Return [x, y] of the center of cell containing provided text 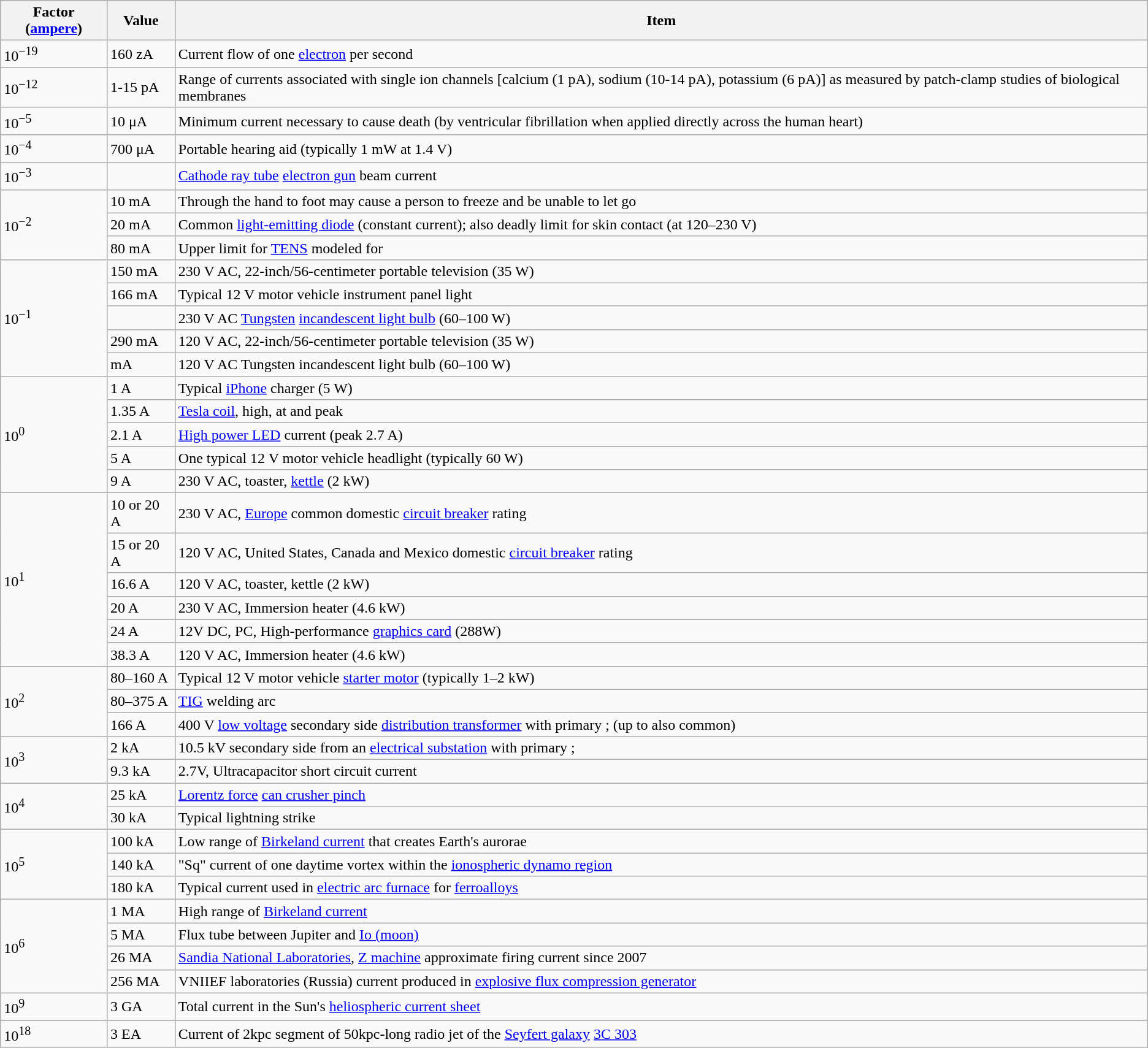
290 mA [141, 341]
5 MA [141, 935]
15 or 20 A [141, 553]
Portable hearing aid (typically 1 mW at 1.4 V) [661, 148]
High range of Birkeland current [661, 911]
TIG welding arc [661, 701]
10−19 [54, 54]
Current of 2kpc segment of 50kpc-long radio jet of the Seyfert galaxy 3C 303 [661, 1034]
1018 [54, 1034]
10−4 [54, 148]
80 mA [141, 248]
One typical 12 V motor vehicle headlight (typically 60 W) [661, 458]
102 [54, 701]
25 kA [141, 795]
230 V AC, Immersion heater (4.6 kW) [661, 608]
80–160 A [141, 678]
103 [54, 759]
VNIIEF laboratories (Russia) current produced in explosive flux compression generator [661, 981]
10 μA [141, 121]
High power LED current (peak 2.7 A) [661, 435]
700 μA [141, 148]
Item [661, 21]
10.5 kV secondary side from an electrical substation with primary ; [661, 748]
10 or 20 A [141, 513]
5 A [141, 458]
Current flow of one electron per second [661, 54]
Cathode ray tube electron gun beam current [661, 177]
1.35 A [141, 411]
10−12 [54, 87]
105 [54, 865]
9.3 kA [141, 771]
Common light-emitting diode (constant current); also deadly limit for skin contact (at 120–230 V) [661, 224]
104 [54, 806]
10−5 [54, 121]
160 zA [141, 54]
Value [141, 21]
Typical lightning strike [661, 818]
230 V AC, Europe common domestic circuit breaker rating [661, 513]
101 [54, 579]
1-15 pA [141, 87]
Total current in the Sun's heliospheric current sheet [661, 1007]
Factor (ampere) [54, 21]
120 V AC, United States, Canada and Mexico domestic circuit breaker rating [661, 553]
120 V AC, 22-inch/56-centimeter portable television (35 W) [661, 341]
Upper limit for TENS modeled for [661, 248]
24 A [141, 631]
166 mA [141, 294]
150 mA [141, 271]
20 mA [141, 224]
256 MA [141, 981]
1 MA [141, 911]
12V DC, PC, High-performance graphics card (288W) [661, 631]
Flux tube between Jupiter and Io (moon) [661, 935]
230 V AC, toaster, kettle (2 kW) [661, 481]
180 kA [141, 888]
10 mA [141, 201]
26 MA [141, 958]
20 A [141, 608]
Low range of Birkeland current that creates Earth's aurorae [661, 841]
120 V AC, toaster, kettle (2 kW) [661, 584]
mA [141, 365]
230 V AC Tungsten incandescent light bulb (60–100 W) [661, 318]
400 V low voltage secondary side distribution transformer with primary ; (up to also common) [661, 724]
166 A [141, 724]
2 kA [141, 748]
Typical current used in electric arc furnace for ferroalloys [661, 888]
Lorentz force can crusher pinch [661, 795]
Typical 12 V motor vehicle instrument panel light [661, 294]
120 V AC Tungsten incandescent light bulb (60–100 W) [661, 365]
16.6 A [141, 584]
106 [54, 946]
Typical 12 V motor vehicle starter motor (typically 1–2 kW) [661, 678]
30 kA [141, 818]
Typical iPhone charger (5 W) [661, 388]
3 GA [141, 1007]
140 kA [141, 865]
10−1 [54, 318]
9 A [141, 481]
1 A [141, 388]
120 V AC, Immersion heater (4.6 kW) [661, 654]
3 EA [141, 1034]
Through the hand to foot may cause a person to freeze and be unable to let go [661, 201]
Minimum current necessary to cause death (by ventricular fibrillation when applied directly across the human heart) [661, 121]
2.1 A [141, 435]
38.3 A [141, 654]
100 [54, 435]
2.7V, Ultracapacitor short circuit current [661, 771]
"Sq" current of one daytime vortex within the ionospheric dynamo region [661, 865]
10−3 [54, 177]
100 kA [141, 841]
Sandia National Laboratories, Z machine approximate firing current since 2007 [661, 958]
230 V AC, 22-inch/56-centimeter portable television (35 W) [661, 271]
10−2 [54, 224]
80–375 A [141, 701]
Tesla coil, high, at and peak [661, 411]
109 [54, 1007]
